For the text-containing cell, return its midpoint in (X, Y) coordinate format. 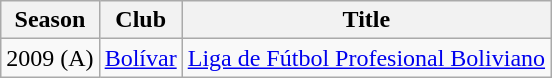
Season (50, 20)
Club (140, 20)
Bolívar (140, 58)
Liga de Fútbol Profesional Boliviano (366, 58)
2009 (A) (50, 58)
Title (366, 20)
